Locate the cell with the specified text and output its [X, Y] center coordinate. 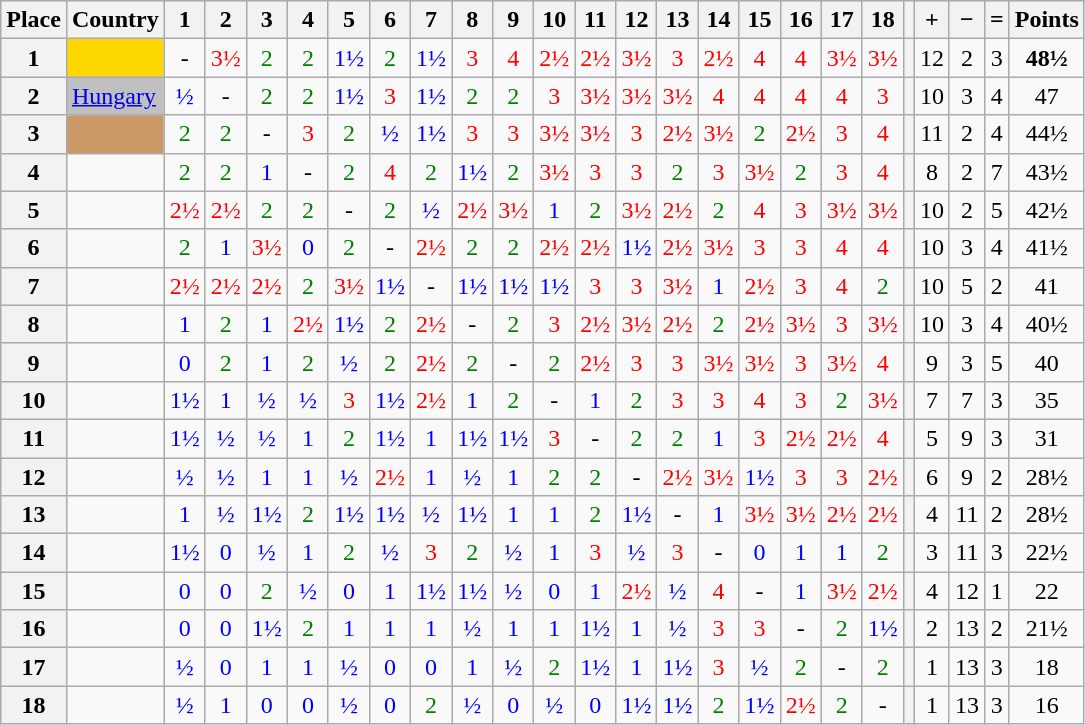
Points [1046, 20]
Place [34, 20]
42½ [1046, 210]
Country [115, 20]
48½ [1046, 58]
43½ [1046, 172]
41 [1046, 286]
44½ [1046, 134]
47 [1046, 96]
= [996, 20]
40 [1046, 362]
31 [1046, 438]
35 [1046, 400]
Hungary [115, 96]
− [966, 20]
41½ [1046, 248]
40½ [1046, 324]
22½ [1046, 553]
+ [932, 20]
22 [1046, 591]
21½ [1046, 629]
